Extract the [x, y] coordinate from the center of the cell holding the provided text.  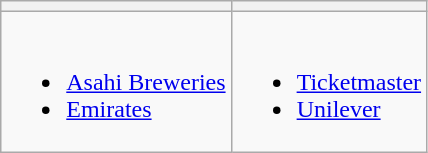
Asahi BreweriesEmirates [116, 82]
TicketmasterUnilever [328, 82]
